Locate the cell with the specified text and output its [x, y] center coordinate. 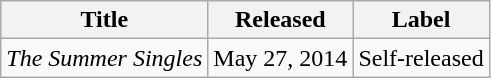
The Summer Singles [104, 58]
Title [104, 20]
Self-released [421, 58]
Label [421, 20]
Released [280, 20]
May 27, 2014 [280, 58]
